Determine the (X, Y) coordinate at the center of the cell enclosing the given text.  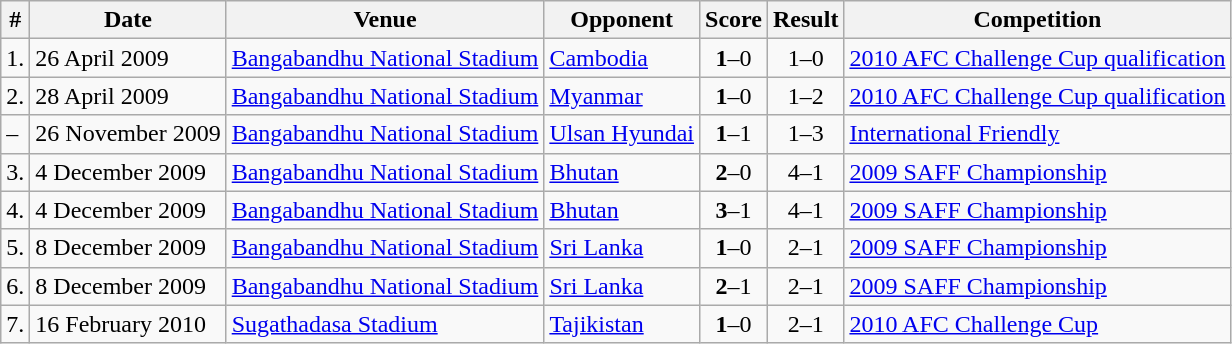
Result (806, 20)
Myanmar (622, 96)
26 April 2009 (128, 58)
– (16, 134)
26 November 2009 (128, 134)
1. (16, 58)
1–2 (806, 96)
Cambodia (622, 58)
3. (16, 172)
Score (734, 20)
3–1 (734, 210)
Tajikistan (622, 324)
# (16, 20)
2. (16, 96)
4. (16, 210)
Date (128, 20)
16 February 2010 (128, 324)
1–1 (734, 134)
2–0 (734, 172)
2010 AFC Challenge Cup (1038, 324)
Ulsan Hyundai (622, 134)
1–3 (806, 134)
6. (16, 286)
Competition (1038, 20)
International Friendly (1038, 134)
Sugathadasa Stadium (385, 324)
5. (16, 248)
Venue (385, 20)
Opponent (622, 20)
28 April 2009 (128, 96)
7. (16, 324)
